Search for the cell housing the specified text and yield its (X, Y) center coordinate. 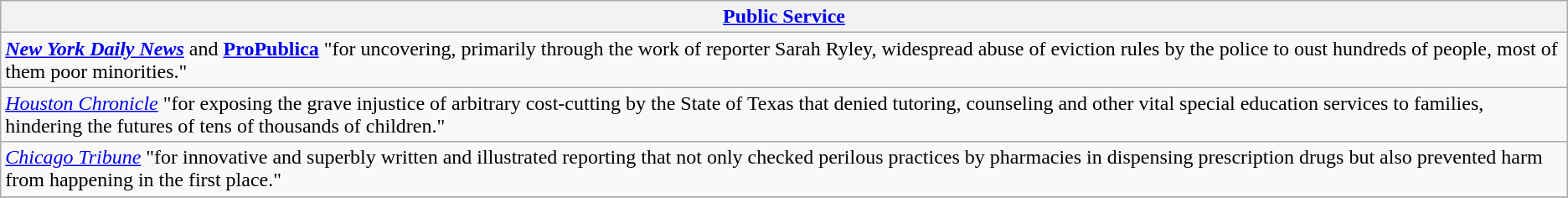
Public Service (784, 17)
